From the cell containing the given text, extract its center point as [x, y] coordinate. 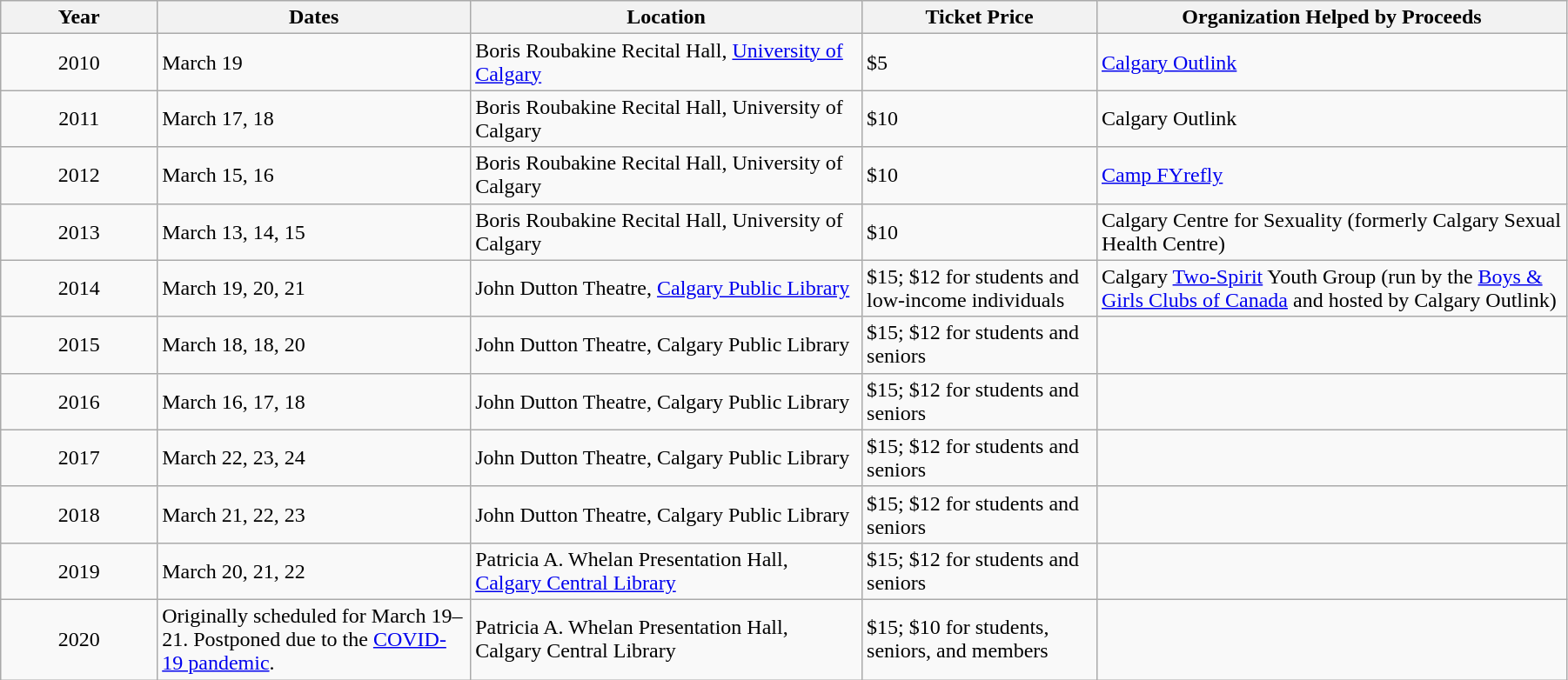
Ticket Price [980, 17]
2014 [79, 289]
$15; $12 for students and low-income individuals [980, 289]
March 18, 18, 20 [314, 344]
2015 [79, 344]
2012 [79, 176]
March 17, 18 [314, 118]
Calgary Centre for Sexuality (formerly Calgary Sexual Health Centre) [1331, 231]
2011 [79, 118]
2013 [79, 231]
March 13, 14, 15 [314, 231]
2017 [79, 457]
March 22, 23, 24 [314, 457]
March 21, 22, 23 [314, 515]
Dates [314, 17]
Originally scheduled for March 19–21. Postponed due to the COVID-19 pandemic. [314, 639]
$5 [980, 63]
March 19 [314, 63]
March 20, 21, 22 [314, 570]
Organization Helped by Proceeds [1331, 17]
Location [667, 17]
Year [79, 17]
2019 [79, 570]
March 16, 17, 18 [314, 402]
March 19, 20, 21 [314, 289]
2010 [79, 63]
Camp FYrefly [1331, 176]
2016 [79, 402]
Calgary Two-Spirit Youth Group (run by the Boys & Girls Clubs of Canada and hosted by Calgary Outlink) [1331, 289]
2020 [79, 639]
March 15, 16 [314, 176]
2018 [79, 515]
$15; $10 for students, seniors, and members [980, 639]
